Capture the cell that displays the provided text and extract its (X, Y) central coordinate. 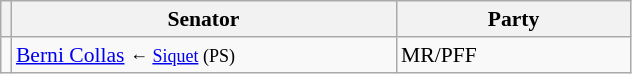
Senator (204, 19)
Berni Collas ← Siquet (PS) (204, 55)
MR/PFF (514, 55)
Party (514, 19)
